Provide the (x, y) coordinate of the cell's center where the given text is located.  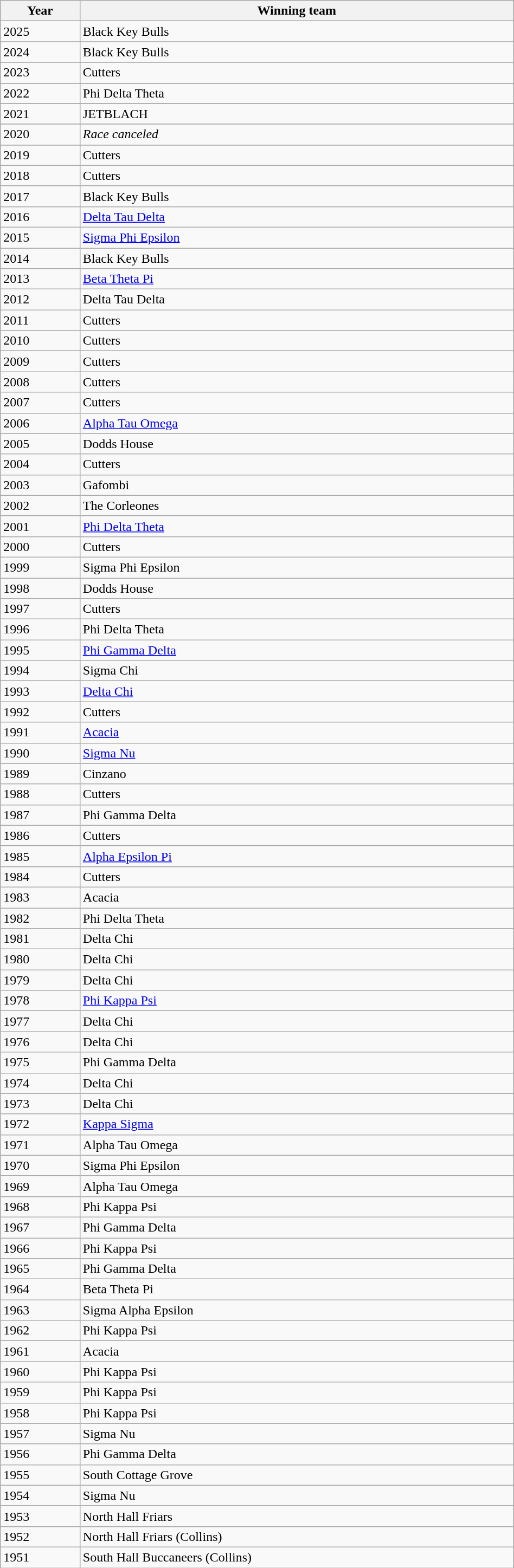
2019 (40, 155)
2005 (40, 444)
1985 (40, 856)
1989 (40, 774)
1995 (40, 650)
1999 (40, 567)
1972 (40, 1124)
1981 (40, 939)
1978 (40, 1001)
2024 (40, 52)
1992 (40, 712)
2015 (40, 237)
2016 (40, 217)
South Cottage Grove (297, 1475)
2000 (40, 547)
1955 (40, 1475)
1980 (40, 960)
1960 (40, 1372)
1956 (40, 1454)
1997 (40, 609)
2012 (40, 300)
1953 (40, 1516)
1990 (40, 753)
1971 (40, 1145)
Gafombi (297, 485)
1984 (40, 877)
1973 (40, 1104)
2010 (40, 341)
2009 (40, 361)
2020 (40, 134)
2018 (40, 176)
1975 (40, 1062)
2021 (40, 114)
2003 (40, 485)
The Corleones (297, 506)
1977 (40, 1021)
1998 (40, 588)
Winning team (297, 11)
1966 (40, 1248)
North Hall Friars (Collins) (297, 1537)
1994 (40, 671)
1957 (40, 1434)
2023 (40, 73)
2014 (40, 258)
JETBLACH (297, 114)
1954 (40, 1495)
1982 (40, 918)
2025 (40, 31)
2017 (40, 196)
2008 (40, 382)
1976 (40, 1042)
1986 (40, 835)
Sigma Chi (297, 671)
1964 (40, 1290)
1965 (40, 1269)
South Hall Buccaneers (Collins) (297, 1557)
Year (40, 11)
2001 (40, 526)
1963 (40, 1310)
1983 (40, 897)
Alpha Epsilon Pi (297, 856)
1979 (40, 980)
Race canceled (297, 134)
1968 (40, 1207)
Sigma Alpha Epsilon (297, 1310)
1958 (40, 1413)
1969 (40, 1186)
1951 (40, 1557)
2004 (40, 464)
1959 (40, 1392)
1991 (40, 733)
2007 (40, 403)
1996 (40, 630)
1974 (40, 1083)
1967 (40, 1227)
Kappa Sigma (297, 1124)
1987 (40, 815)
2011 (40, 320)
1961 (40, 1351)
2002 (40, 506)
2022 (40, 93)
1993 (40, 691)
1988 (40, 794)
North Hall Friars (297, 1516)
Cinzano (297, 774)
2006 (40, 423)
1962 (40, 1331)
1970 (40, 1165)
1952 (40, 1537)
2013 (40, 279)
